Determine the [X, Y] coordinate at the center of the cell enclosing the given text.  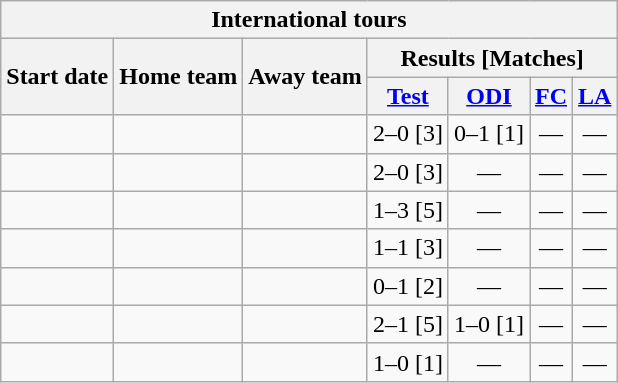
Start date [58, 77]
Results [Matches] [492, 58]
1–1 [3] [408, 248]
0–1 [2] [408, 286]
FC [552, 96]
ODI [488, 96]
2–1 [5] [408, 324]
1–3 [5] [408, 210]
Home team [178, 77]
Away team [306, 77]
International tours [309, 20]
Test [408, 96]
0–1 [1] [488, 134]
LA [595, 96]
